Determine the (x, y) coordinate at the center of the cell enclosing the given text.  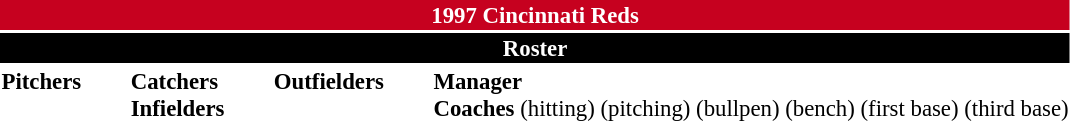
1997 Cincinnati Reds (535, 15)
Roster (535, 48)
